Capture the cell that displays the provided text and extract its [X, Y] central coordinate. 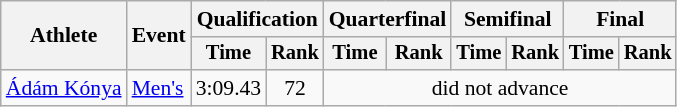
Event [159, 36]
Semifinal [507, 19]
did not advance [500, 88]
Quarterfinal [388, 19]
72 [295, 88]
Men's [159, 88]
Qualification [258, 19]
Athlete [64, 36]
Final [620, 19]
Ádám Kónya [64, 88]
3:09.43 [228, 88]
